Determine the [X, Y] coordinate at the center of the cell enclosing the given text.  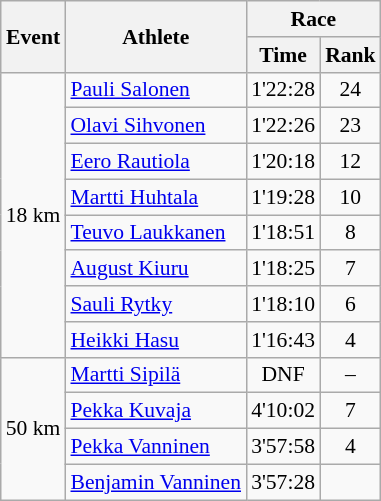
Pauli Salonen [156, 90]
Martti Sipilä [156, 375]
1'18:25 [283, 269]
1'22:28 [283, 90]
Benjamin Vanninen [156, 482]
23 [350, 126]
– [350, 375]
Rank [350, 55]
1'22:26 [283, 126]
August Kiuru [156, 269]
1'18:10 [283, 304]
Race [314, 19]
18 km [34, 214]
Sauli Rytky [156, 304]
3'57:58 [283, 447]
Martti Huhtala [156, 197]
24 [350, 90]
10 [350, 197]
Pekka Kuvaja [156, 411]
DNF [283, 375]
Eero Rautiola [156, 162]
6 [350, 304]
4'10:02 [283, 411]
12 [350, 162]
Time [283, 55]
Event [34, 36]
1'16:43 [283, 340]
3'57:28 [283, 482]
Heikki Hasu [156, 340]
8 [350, 233]
50 km [34, 428]
1'18:51 [283, 233]
1'19:28 [283, 197]
Athlete [156, 36]
Olavi Sihvonen [156, 126]
Teuvo Laukkanen [156, 233]
1'20:18 [283, 162]
Pekka Vanninen [156, 447]
